Extract the (X, Y) coordinate from the center of the cell holding the provided text.  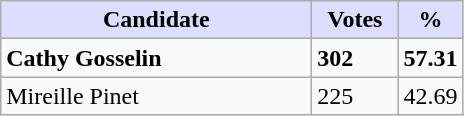
57.31 (430, 58)
225 (355, 96)
Cathy Gosselin (156, 58)
42.69 (430, 96)
Mireille Pinet (156, 96)
302 (355, 58)
Votes (355, 20)
Candidate (156, 20)
% (430, 20)
